Capture the cell that displays the provided text and extract its (X, Y) central coordinate. 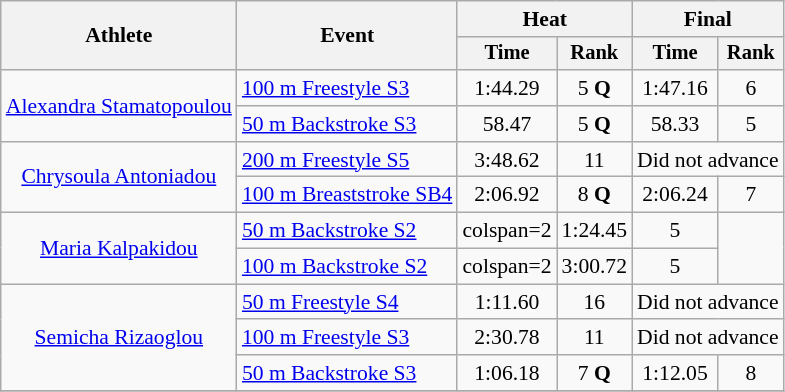
200 m Freestyle S5 (348, 160)
7 (751, 195)
100 m Breaststroke SB4 (348, 195)
Chrysoula Antoniadou (119, 178)
58.33 (675, 124)
6 (751, 88)
58.47 (506, 124)
1:47.16 (675, 88)
50 m Freestyle S4 (348, 302)
1:44.29 (506, 88)
2:06.92 (506, 195)
50 m Backstroke S2 (348, 231)
Event (348, 36)
Athlete (119, 36)
2:30.78 (506, 338)
8 Q (594, 195)
Semicha Rizaoglou (119, 338)
3:00.72 (594, 267)
100 m Backstroke S2 (348, 267)
8 (751, 373)
2:06.24 (675, 195)
7 Q (594, 373)
Heat (544, 19)
Maria Kalpakidou (119, 248)
Final (708, 19)
1:12.05 (675, 373)
Alexandra Stamatopoulou (119, 106)
1:11.60 (506, 302)
1:24.45 (594, 231)
1:06.18 (506, 373)
16 (594, 302)
3:48.62 (506, 160)
